Find where the given text appears and provide that cell's center as (x, y) coordinate. 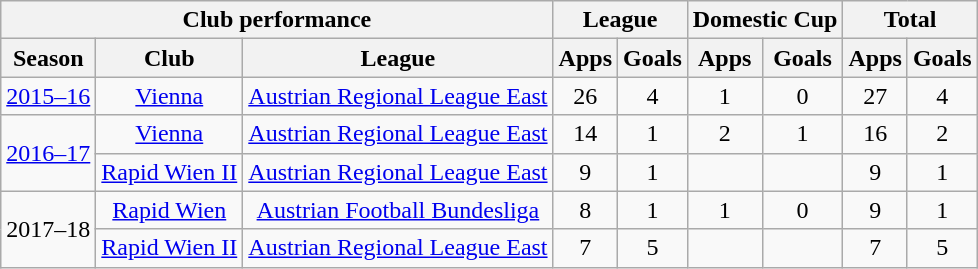
8 (585, 210)
Total (910, 20)
16 (875, 134)
27 (875, 96)
Austrian Football Bundesliga (398, 210)
14 (585, 134)
2017–18 (48, 229)
Domestic Cup (765, 20)
Club performance (277, 20)
Season (48, 58)
Club (170, 58)
2015–16 (48, 96)
26 (585, 96)
Rapid Wien (170, 210)
2016–17 (48, 153)
